Capture the cell that displays the provided text and extract its (x, y) central coordinate. 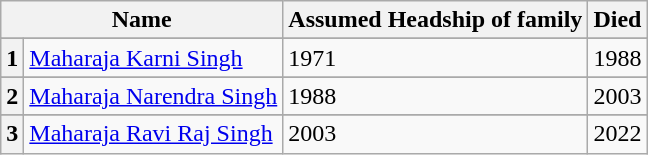
Maharaja Narendra Singh (154, 96)
Maharaja Ravi Raj Singh (154, 134)
3 (12, 134)
2022 (618, 134)
Maharaja Karni Singh (154, 58)
Name (142, 20)
1 (12, 58)
Assumed Headship of family (436, 20)
Died (618, 20)
1971 (436, 58)
2 (12, 96)
